Locate the cell with the specified text and output its (x, y) center coordinate. 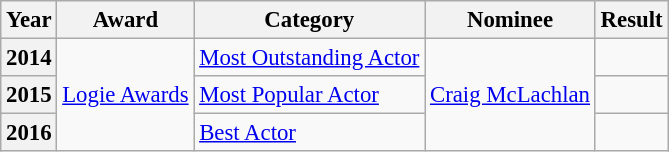
Result (632, 20)
Most Outstanding Actor (310, 58)
Category (310, 20)
Award (126, 20)
Craig McLachlan (510, 96)
Most Popular Actor (310, 95)
2016 (29, 133)
Year (29, 20)
Best Actor (310, 133)
Logie Awards (126, 96)
Nominee (510, 20)
2014 (29, 58)
2015 (29, 95)
